Locate the cell with the specified text and output its [X, Y] center coordinate. 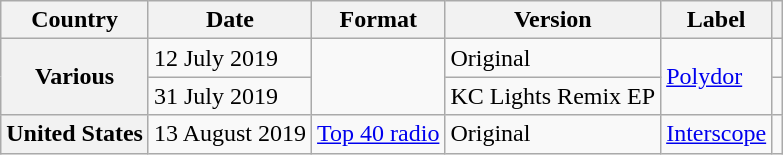
United States [75, 134]
13 August 2019 [230, 134]
KC Lights Remix EP [553, 96]
31 July 2019 [230, 96]
Various [75, 77]
Country [75, 20]
Label [716, 20]
Top 40 radio [378, 134]
Date [230, 20]
Interscope [716, 134]
Polydor [716, 77]
Version [553, 20]
Format [378, 20]
12 July 2019 [230, 58]
